Find where the given text appears and provide that cell's center as [X, Y] coordinate. 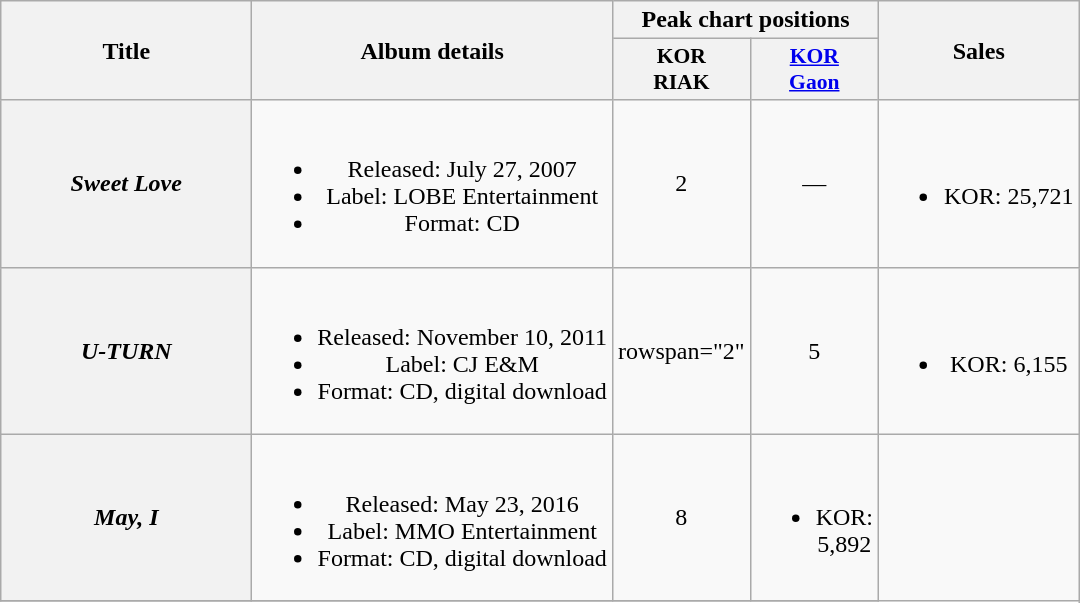
Title [126, 50]
2 [682, 184]
— [814, 184]
U-TURN [126, 350]
Released: November 10, 2011Label: CJ E&MFormat: CD, digital download [432, 350]
KORRIAK [682, 70]
8 [682, 518]
Peak chart positions [746, 20]
May, I [126, 518]
KORGaon [814, 70]
Released: May 23, 2016Label: MMO EntertainmentFormat: CD, digital download [432, 518]
KOR: 25,721 [979, 184]
5 [814, 350]
Released: July 27, 2007Label: LOBE EntertainmentFormat: CD [432, 184]
Sweet Love [126, 184]
KOR: 5,892 [814, 518]
Album details [432, 50]
Sales [979, 50]
KOR: 6,155 [979, 350]
rowspan="2" [682, 350]
